Scan for the cell matching the given text and deliver its [X, Y] coordinate at center. 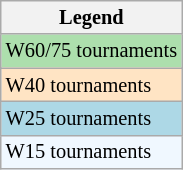
W40 tournaments [92, 85]
W15 tournaments [92, 152]
W25 tournaments [92, 118]
Legend [92, 17]
W60/75 tournaments [92, 51]
